Scan for the cell matching the given text and deliver its (x, y) coordinate at center. 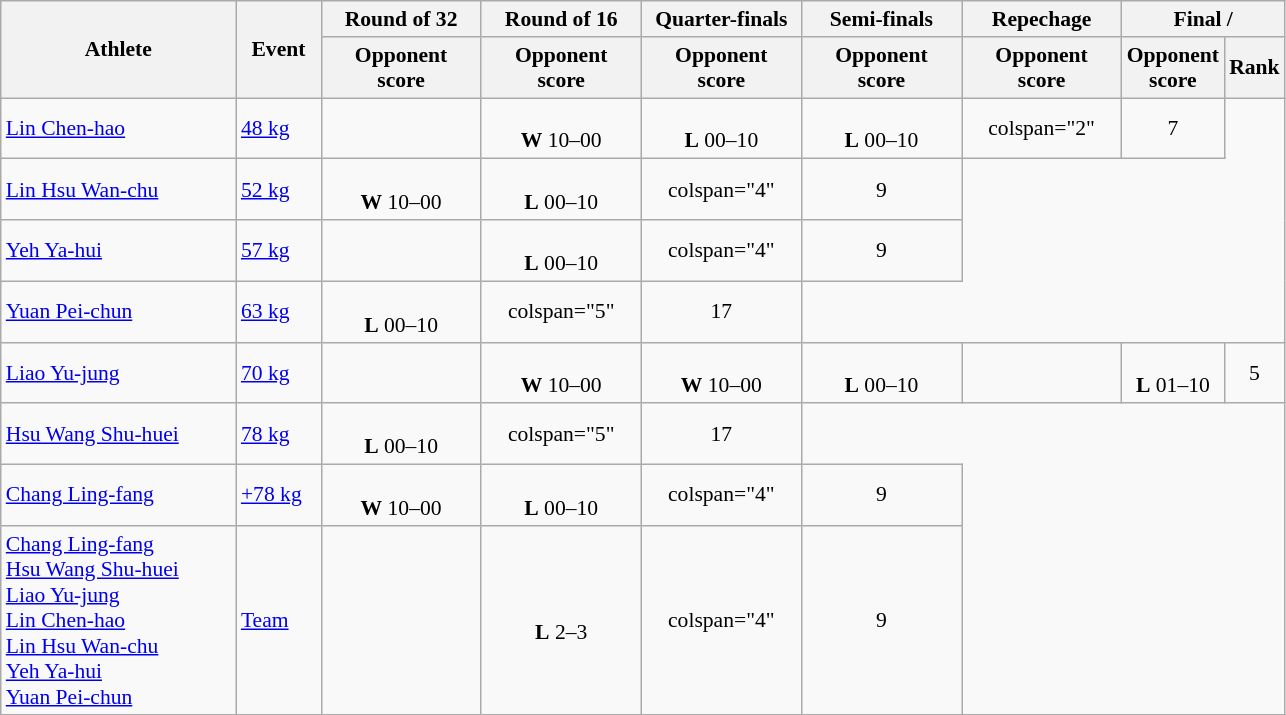
Round of 16 (561, 19)
7 (1174, 128)
63 kg (278, 312)
L 01–10 (1174, 372)
70 kg (278, 372)
Rank (1254, 68)
Chang Ling-fang (118, 496)
L 2–3 (561, 620)
Repechage (1042, 19)
Round of 32 (401, 19)
Chang Ling-fangHsu Wang Shu-hueiLiao Yu-jungLin Chen-haoLin Hsu Wan-chuYeh Ya-huiYuan Pei-chun (118, 620)
+78 kg (278, 496)
48 kg (278, 128)
Event (278, 50)
Hsu Wang Shu-huei (118, 434)
Final / (1204, 19)
52 kg (278, 190)
Yeh Ya-hui (118, 250)
Athlete (118, 50)
Lin Hsu Wan-chu (118, 190)
colspan="2" (1042, 128)
Quarter-finals (721, 19)
5 (1254, 372)
Lin Chen-hao (118, 128)
Yuan Pei-chun (118, 312)
Semi-finals (881, 19)
78 kg (278, 434)
Liao Yu-jung (118, 372)
57 kg (278, 250)
Team (278, 620)
